From the cell containing the given text, extract its center point as (X, Y) coordinate. 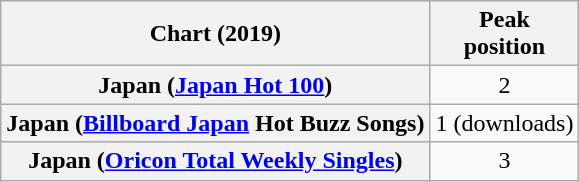
Japan (Billboard Japan Hot Buzz Songs) (216, 123)
Japan (Japan Hot 100) (216, 85)
2 (504, 85)
Japan (Oricon Total Weekly Singles) (216, 161)
1 (downloads) (504, 123)
Chart (2019) (216, 34)
Peakposition (504, 34)
3 (504, 161)
